Search for the cell housing the specified text and yield its (X, Y) center coordinate. 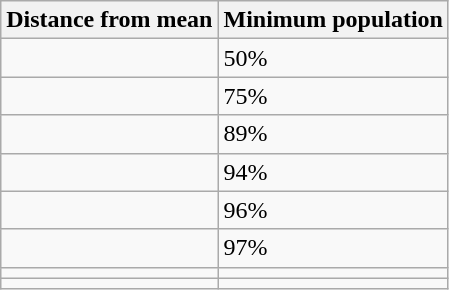
Distance from mean (110, 20)
89% (333, 134)
50% (333, 58)
94% (333, 172)
96% (333, 210)
Minimum population (333, 20)
75% (333, 96)
97% (333, 248)
